Extract the [X, Y] coordinate from the center of the cell holding the provided text.  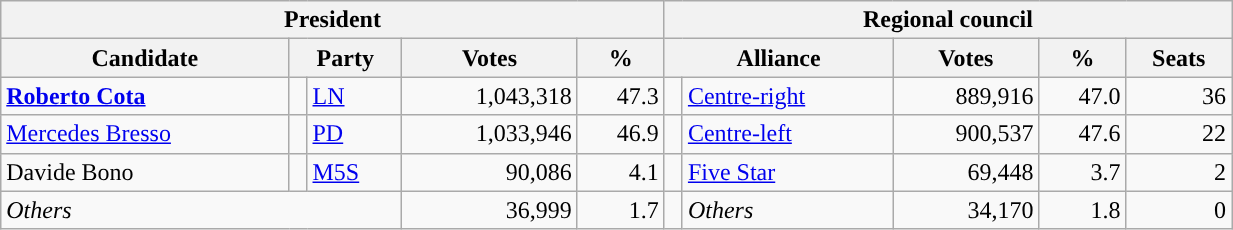
Mercedes Bresso [145, 134]
PD [354, 134]
3.7 [1082, 172]
Roberto Cota [145, 96]
1.7 [620, 210]
2 [1179, 172]
1.8 [1082, 210]
Party [346, 58]
Five Star [787, 172]
LN [354, 96]
Seats [1179, 58]
22 [1179, 134]
36,999 [490, 210]
90,086 [490, 172]
34,170 [966, 210]
46.9 [620, 134]
Regional council [948, 20]
Alliance [778, 58]
Candidate [145, 58]
47.6 [1082, 134]
Centre-right [787, 96]
47.3 [620, 96]
M5S [354, 172]
900,537 [966, 134]
36 [1179, 96]
Centre-left [787, 134]
47.0 [1082, 96]
0 [1179, 210]
1,033,946 [490, 134]
1,043,318 [490, 96]
69,448 [966, 172]
889,916 [966, 96]
Davide Bono [145, 172]
President [332, 20]
4.1 [620, 172]
